Search for the cell housing the specified text and yield its (x, y) center coordinate. 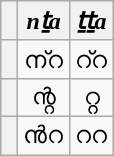
ന്‌റ (44, 59)
റ്റ (91, 97)
റ്‌റ (91, 59)
ൻറ (44, 135)
ന്റ (44, 97)
ṯṯa (91, 21)
nṯa (44, 21)
ററ (91, 135)
